Return the [x, y] coordinate for the center point of the cell that contains the specified text.  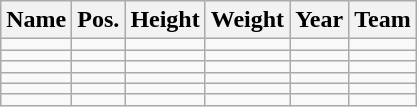
Weight [247, 20]
Height [165, 20]
Name [36, 20]
Team [383, 20]
Pos. [98, 20]
Year [320, 20]
